Extract the [x, y] coordinate from the center of the cell holding the provided text.  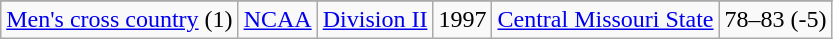
Central Missouri State [606, 20]
NCAA [278, 20]
1997 [462, 20]
78–83 (-5) [776, 20]
Division II [375, 20]
Men's cross country (1) [120, 20]
